From the cell containing the given text, extract its center point as [x, y] coordinate. 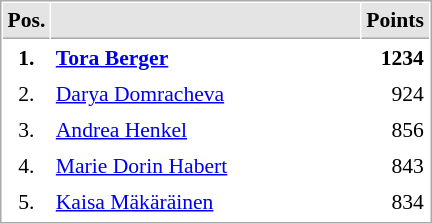
Tora Berger [206, 57]
3. [26, 129]
843 [396, 165]
2. [26, 93]
Points [396, 21]
Kaisa Mäkäräinen [206, 201]
834 [396, 201]
1234 [396, 57]
4. [26, 165]
Marie Dorin Habert [206, 165]
924 [396, 93]
5. [26, 201]
1. [26, 57]
856 [396, 129]
Pos. [26, 21]
Andrea Henkel [206, 129]
Darya Domracheva [206, 93]
